Scan for the cell matching the given text and deliver its (X, Y) coordinate at center. 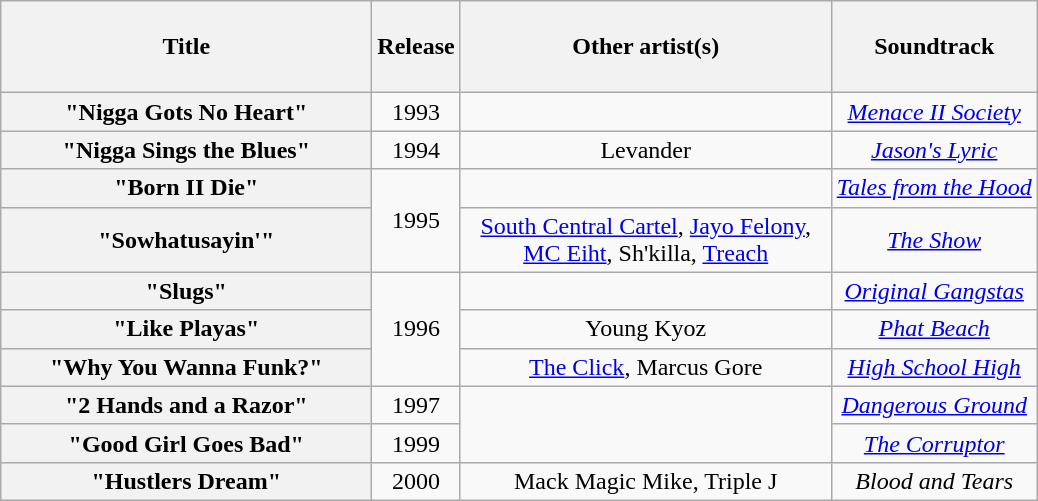
1997 (416, 405)
"Slugs" (186, 291)
Young Kyoz (646, 329)
The Corruptor (934, 443)
1996 (416, 329)
Phat Beach (934, 329)
South Central Cartel, Jayo Felony, MC Eiht, Sh'killa, Treach (646, 240)
"Sowhatusayin'" (186, 240)
Levander (646, 150)
Blood and Tears (934, 481)
Dangerous Ground (934, 405)
"Born II Die" (186, 188)
"Nigga Sings the Blues" (186, 150)
Soundtrack (934, 47)
1993 (416, 112)
High School High (934, 367)
Title (186, 47)
"Why You Wanna Funk?" (186, 367)
1999 (416, 443)
1994 (416, 150)
Other artist(s) (646, 47)
Release (416, 47)
Mack Magic Mike, Triple J (646, 481)
"Like Playas" (186, 329)
1995 (416, 220)
2000 (416, 481)
Menace II Society (934, 112)
"Hustlers Dream" (186, 481)
"2 Hands and a Razor" (186, 405)
"Nigga Gots No Heart" (186, 112)
The Show (934, 240)
Jason's Lyric (934, 150)
The Click, Marcus Gore (646, 367)
Tales from the Hood (934, 188)
Original Gangstas (934, 291)
"Good Girl Goes Bad" (186, 443)
